Return the [X, Y] coordinate for the center point of the cell that contains the specified text.  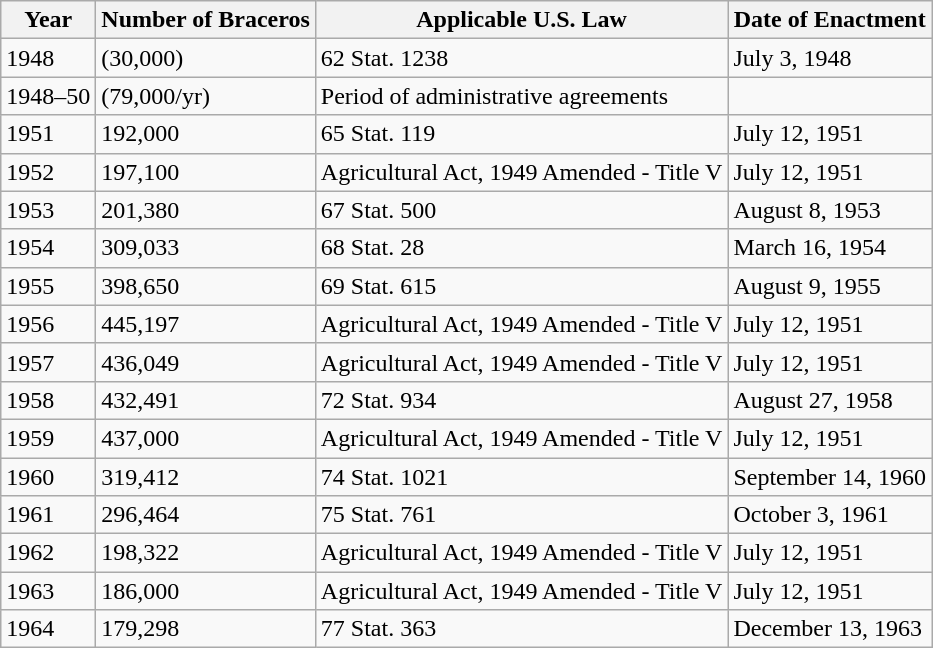
296,464 [206, 515]
1957 [48, 362]
1954 [48, 248]
309,033 [206, 248]
197,100 [206, 172]
192,000 [206, 134]
Date of Enactment [830, 20]
August 27, 1958 [830, 400]
1948 [48, 58]
198,322 [206, 553]
1964 [48, 629]
436,049 [206, 362]
1963 [48, 591]
1953 [48, 210]
432,491 [206, 400]
179,298 [206, 629]
201,380 [206, 210]
(79,000/yr) [206, 96]
Applicable U.S. Law [522, 20]
319,412 [206, 477]
1951 [48, 134]
August 9, 1955 [830, 286]
68 Stat. 28 [522, 248]
(30,000) [206, 58]
Year [48, 20]
Number of Braceros [206, 20]
July 3, 1948 [830, 58]
77 Stat. 363 [522, 629]
69 Stat. 615 [522, 286]
March 16, 1954 [830, 248]
August 8, 1953 [830, 210]
437,000 [206, 438]
1958 [48, 400]
67 Stat. 500 [522, 210]
1962 [48, 553]
1955 [48, 286]
65 Stat. 119 [522, 134]
1959 [48, 438]
72 Stat. 934 [522, 400]
1956 [48, 324]
1960 [48, 477]
Period of administrative agreements [522, 96]
186,000 [206, 591]
74 Stat. 1021 [522, 477]
October 3, 1961 [830, 515]
398,650 [206, 286]
September 14, 1960 [830, 477]
62 Stat. 1238 [522, 58]
December 13, 1963 [830, 629]
75 Stat. 761 [522, 515]
445,197 [206, 324]
1948–50 [48, 96]
1961 [48, 515]
1952 [48, 172]
